Return the [X, Y] coordinate for the center point of the cell that contains the specified text.  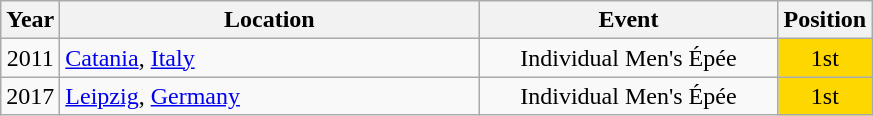
Position [825, 20]
Year [30, 20]
Leipzig, Germany [270, 96]
Event [628, 20]
2017 [30, 96]
Location [270, 20]
2011 [30, 58]
Catania, Italy [270, 58]
